Search for the cell housing the specified text and yield its [X, Y] center coordinate. 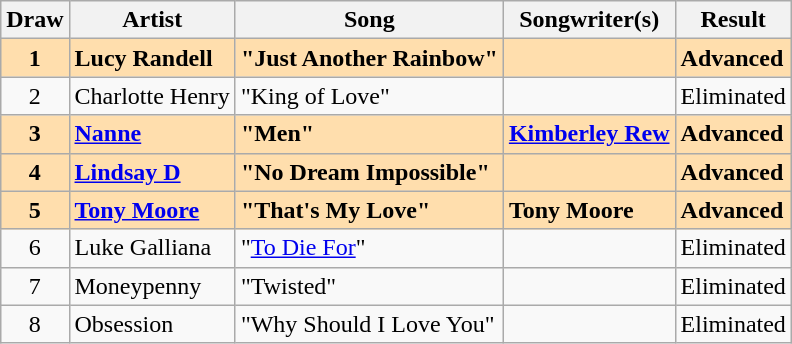
Draw [35, 20]
"That's My Love" [369, 210]
Lucy Randell [152, 58]
4 [35, 172]
Nanne [152, 134]
Lindsay D [152, 172]
Kimberley Rew [589, 134]
5 [35, 210]
3 [35, 134]
Luke Galliana [152, 248]
7 [35, 286]
"Just Another Rainbow" [369, 58]
1 [35, 58]
"King of Love" [369, 96]
8 [35, 324]
"No Dream Impossible" [369, 172]
Result [733, 20]
Obsession [152, 324]
"To Die For" [369, 248]
Artist [152, 20]
6 [35, 248]
"Men" [369, 134]
2 [35, 96]
Songwriter(s) [589, 20]
Song [369, 20]
Moneypenny [152, 286]
"Why Should I Love You" [369, 324]
Charlotte Henry [152, 96]
"Twisted" [369, 286]
